Capture the cell that displays the provided text and extract its (x, y) central coordinate. 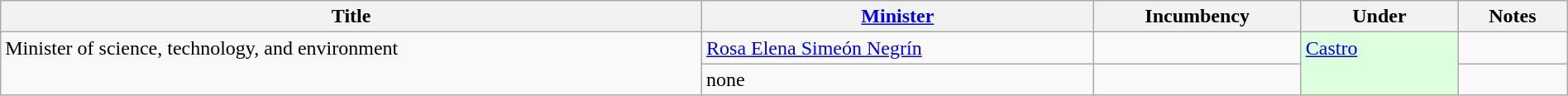
Castro (1379, 64)
Minister (898, 17)
none (898, 79)
Minister of science, technology, and environment (351, 64)
Rosa Elena Simeón Negrín (898, 48)
Notes (1513, 17)
Under (1379, 17)
Incumbency (1198, 17)
Title (351, 17)
